Output the (x, y) coordinate of the center of the cell containing the given text.  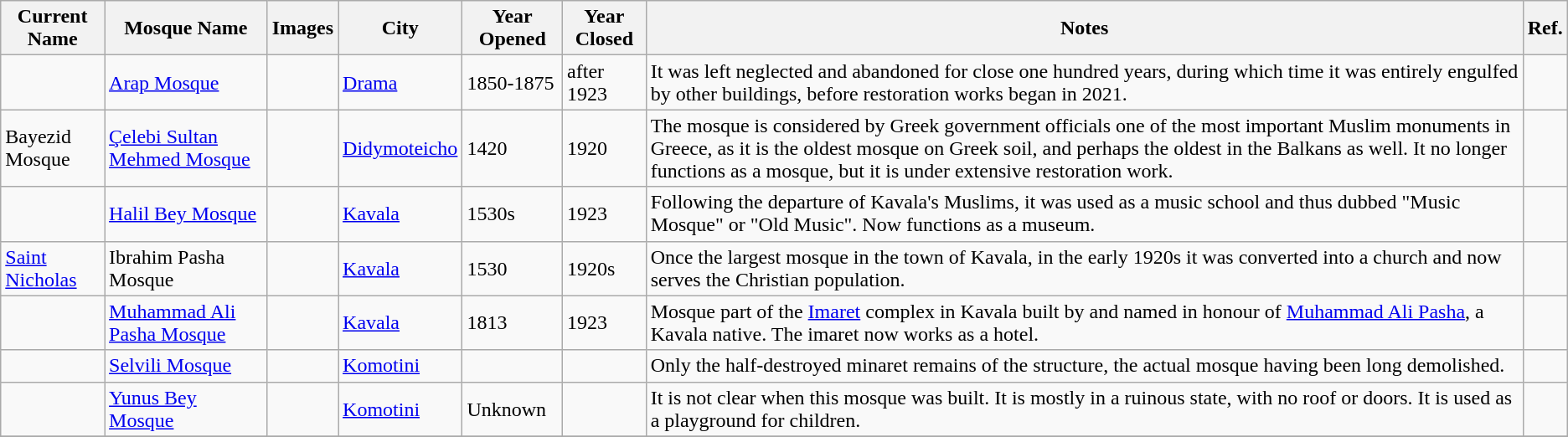
City (400, 28)
Drama (400, 82)
Muhammad Ali Pasha Mosque (186, 323)
Images (302, 28)
1530 (513, 268)
Halil Bey Mosque (186, 214)
1420 (513, 148)
Selvili Mosque (186, 366)
Ref. (1545, 28)
Year Opened (513, 28)
Yunus Bey Mosque (186, 409)
Didymoteicho (400, 148)
1920 (605, 148)
Following the departure of Kavala's Muslims, it was used as a music school and thus dubbed "Music Mosque" or "Old Music". Now functions as a museum. (1084, 214)
1813 (513, 323)
after 1923 (605, 82)
Mosque part of the Imaret complex in Kavala built by and named in honour of Muhammad Ali Pasha, a Kavala native. The imaret now works as a hotel. (1084, 323)
Notes (1084, 28)
1920s (605, 268)
Saint Nicholas (53, 268)
Mosque Name (186, 28)
Current Name (53, 28)
1530s (513, 214)
Bayezid Mosque (53, 148)
Arap Mosque (186, 82)
Year Closed (605, 28)
Unknown (513, 409)
1850-1875 (513, 82)
Ibrahim Pasha Mosque (186, 268)
Çelebi Sultan Mehmed Mosque (186, 148)
Once the largest mosque in the town of Kavala, in the early 1920s it was converted into a church and now serves the Christian population. (1084, 268)
Only the half-destroyed minaret remains of the structure, the actual mosque having been long demolished. (1084, 366)
It is not clear when this mosque was built. It is mostly in a ruinous state, with no roof or doors. It is used as a playground for children. (1084, 409)
